Capture the cell that displays the provided text and extract its [x, y] central coordinate. 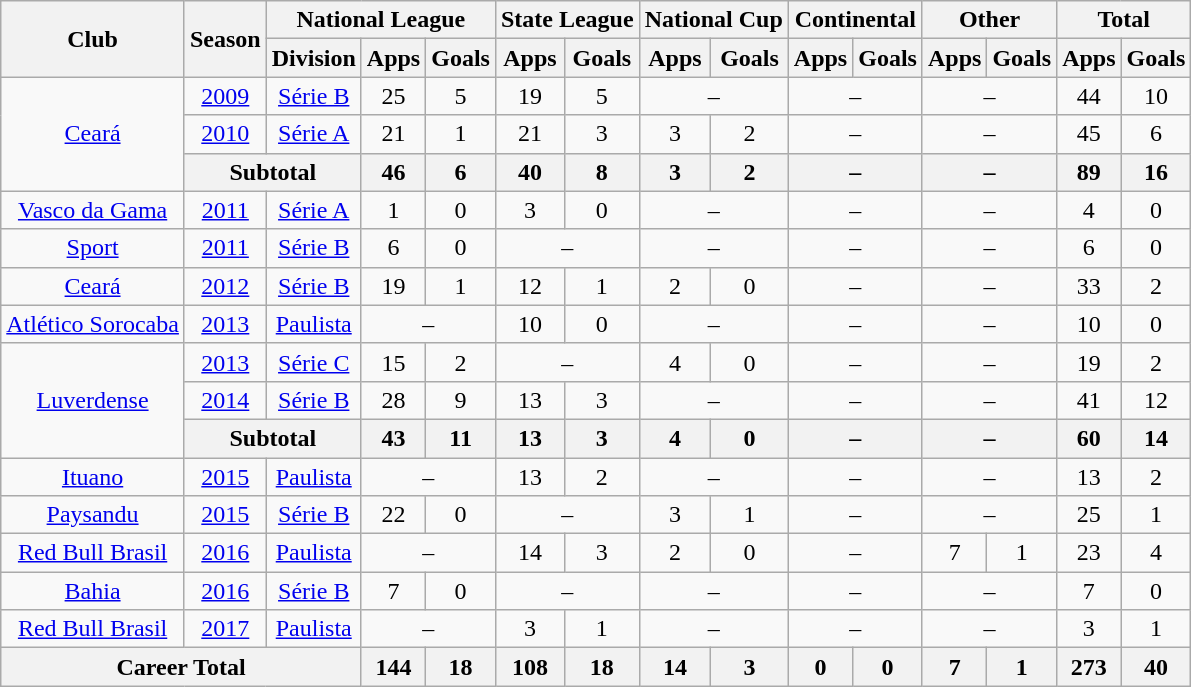
Sport [93, 248]
16 [1156, 172]
Ituano [93, 477]
43 [393, 438]
28 [393, 400]
Vasco da Gama [93, 210]
45 [1089, 134]
Total [1124, 20]
2009 [225, 96]
Série C [314, 362]
National League [380, 20]
Club [93, 39]
State League [567, 20]
46 [393, 172]
2012 [225, 286]
Season [225, 39]
National Cup [714, 20]
Career Total [182, 667]
Bahia [93, 591]
Paysandu [93, 515]
41 [1089, 400]
44 [1089, 96]
2010 [225, 134]
15 [393, 362]
33 [1089, 286]
23 [1089, 553]
273 [1089, 667]
60 [1089, 438]
Luverdense [93, 400]
Atlético Sorocaba [93, 324]
2017 [225, 629]
Other [989, 20]
22 [393, 515]
89 [1089, 172]
11 [461, 438]
Division [314, 58]
2014 [225, 400]
Continental [855, 20]
9 [461, 400]
8 [602, 172]
144 [393, 667]
108 [530, 667]
